Return the [X, Y] coordinate for the center point of the cell that contains the specified text.  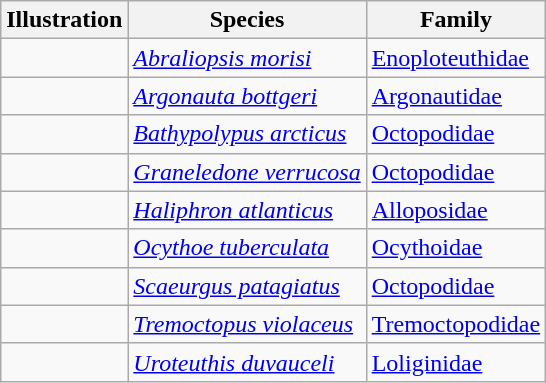
Bathypolypus arcticus [247, 134]
Graneledone verrucosa [247, 172]
Uroteuthis duvauceli [247, 362]
Haliphron atlanticus [247, 210]
Illustration [64, 20]
Abraliopsis morisi [247, 58]
Family [456, 20]
Scaeurgus patagiatus [247, 286]
Argonauta bottgeri [247, 96]
Loliginidae [456, 362]
Ocythoidae [456, 248]
Enoploteuthidae [456, 58]
Tremoctopus violaceus [247, 324]
Species [247, 20]
Alloposidae [456, 210]
Argonautidae [456, 96]
Tremoctopodidae [456, 324]
Ocythoe tuberculata [247, 248]
